Return the [x, y] coordinate for the center point of the cell that contains the specified text.  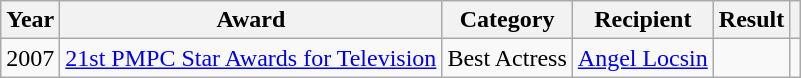
Award [251, 20]
Angel Locsin [642, 58]
2007 [30, 58]
Category [507, 20]
Year [30, 20]
Best Actress [507, 58]
Recipient [642, 20]
Result [751, 20]
21st PMPC Star Awards for Television [251, 58]
